Find where the given text appears and provide that cell's center as (x, y) coordinate. 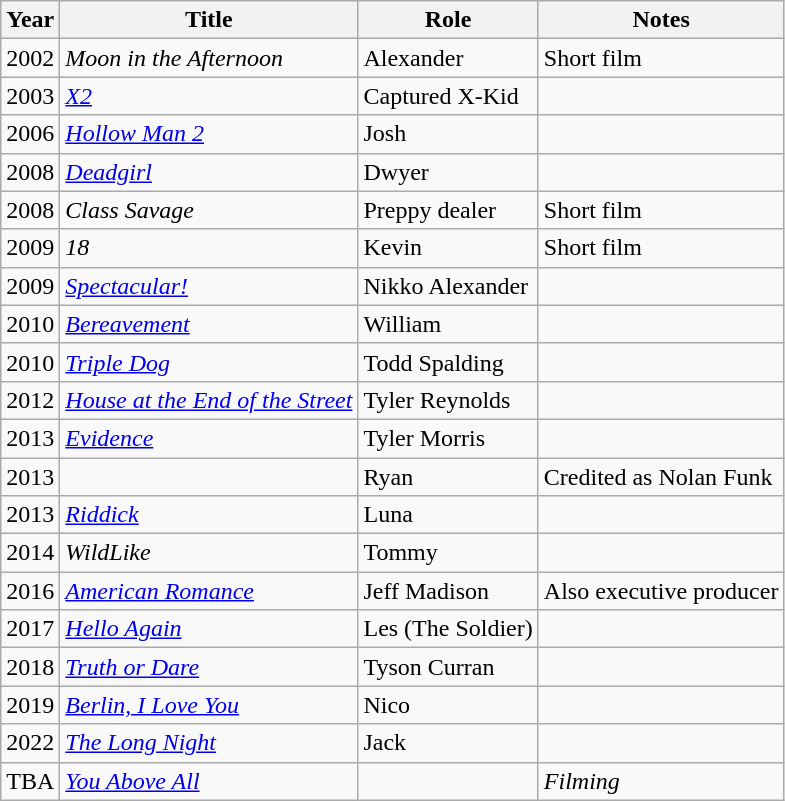
2022 (30, 743)
Tommy (448, 553)
Kevin (448, 248)
2018 (30, 667)
Tyson Curran (448, 667)
Captured X-Kid (448, 96)
Evidence (209, 438)
Hello Again (209, 629)
The Long Night (209, 743)
Jeff Madison (448, 591)
Filming (661, 781)
2014 (30, 553)
Year (30, 20)
Deadgirl (209, 172)
Truth or Dare (209, 667)
Todd Spalding (448, 362)
Jack (448, 743)
William (448, 324)
Luna (448, 515)
Nico (448, 705)
Triple Dog (209, 362)
2012 (30, 400)
Ryan (448, 477)
American Romance (209, 591)
Also executive producer (661, 591)
Hollow Man 2 (209, 134)
Tyler Morris (448, 438)
2002 (30, 58)
WildLike (209, 553)
2017 (30, 629)
Alexander (448, 58)
2016 (30, 591)
House at the End of the Street (209, 400)
2006 (30, 134)
Nikko Alexander (448, 286)
Title (209, 20)
Riddick (209, 515)
2003 (30, 96)
Josh (448, 134)
Class Savage (209, 210)
2019 (30, 705)
Dwyer (448, 172)
Spectacular! (209, 286)
Role (448, 20)
Moon in the Afternoon (209, 58)
You Above All (209, 781)
Notes (661, 20)
X2 (209, 96)
18 (209, 248)
Bereavement (209, 324)
Credited as Nolan Funk (661, 477)
TBA (30, 781)
Berlin, I Love You (209, 705)
Preppy dealer (448, 210)
Les (The Soldier) (448, 629)
Tyler Reynolds (448, 400)
